Identify which cell holds the provided text, then report its [X, Y] central coordinate. 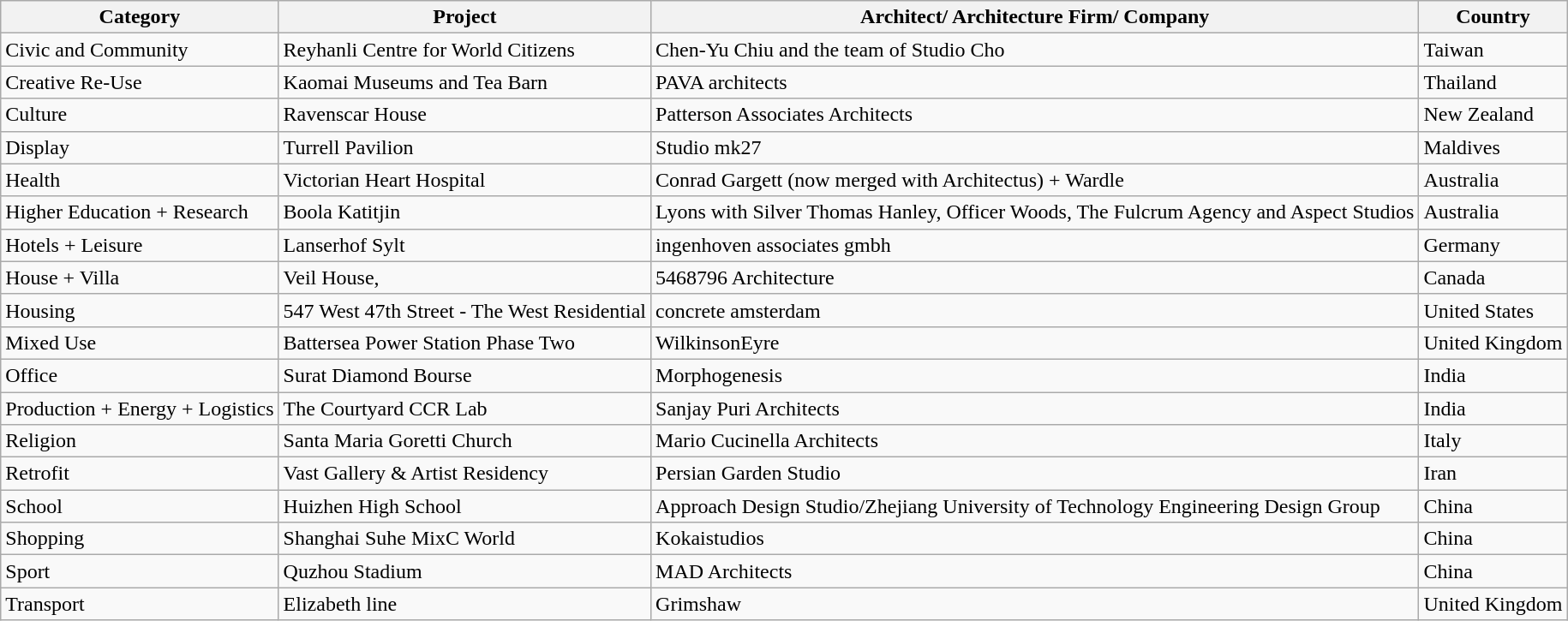
Turrell Pavilion [464, 147]
Religion [140, 441]
Category [140, 17]
United States [1493, 310]
Ravenscar House [464, 115]
Lyons with Silver Thomas Hanley, Officer Woods, The Fulcrum Agency and Aspect Studios [1035, 212]
The Courtyard CCR Lab [464, 409]
Country [1493, 17]
concrete amsterdam [1035, 310]
Project [464, 17]
Canada [1493, 278]
Culture [140, 115]
Display [140, 147]
Germany [1493, 245]
Vast Gallery & Artist Residency [464, 474]
Patterson Associates Architects [1035, 115]
Civic and Community [140, 50]
Mario Cucinella Architects [1035, 441]
Veil House, [464, 278]
Boola Katitjin [464, 212]
Production + Energy + Logistics [140, 409]
Thailand [1493, 82]
Quzhou Stadium [464, 571]
Huizhen High School [464, 506]
Mixed Use [140, 343]
Taiwan [1493, 50]
WilkinsonEyre [1035, 343]
Maldives [1493, 147]
House + Villa [140, 278]
MAD Architects [1035, 571]
Surat Diamond Bourse [464, 375]
Santa Maria Goretti Church [464, 441]
Retrofit [140, 474]
Iran [1493, 474]
Conrad Gargett (now merged with Architectus) + Wardle [1035, 180]
Office [140, 375]
Transport [140, 604]
Health [140, 180]
Kaomai Museums and Tea Barn [464, 82]
New Zealand [1493, 115]
School [140, 506]
Elizabeth line [464, 604]
Kokaistudios [1035, 539]
Sanjay Puri Architects [1035, 409]
Higher Education + Research [140, 212]
PAVA architects [1035, 82]
Italy [1493, 441]
Morphogenesis [1035, 375]
Chen-Yu Chiu and the team of Studio Cho [1035, 50]
5468796 Architecture [1035, 278]
Battersea Power Station Phase Two [464, 343]
Grimshaw [1035, 604]
Hotels + Leisure [140, 245]
Approach Design Studio/Zhejiang University of Technology Engineering Design Group [1035, 506]
Persian Garden Studio [1035, 474]
Lanserhof Sylt [464, 245]
Victorian Heart Hospital [464, 180]
Studio mk27 [1035, 147]
Reyhanli Centre for World Citizens [464, 50]
Housing [140, 310]
ingenhoven associates gmbh [1035, 245]
Shanghai Suhe MixC World [464, 539]
547 West 47th Street - The West Residential [464, 310]
Sport [140, 571]
Creative Re-Use [140, 82]
Architect/ Architecture Firm/ Company [1035, 17]
Shopping [140, 539]
